Scan for the cell matching the given text and deliver its (X, Y) coordinate at center. 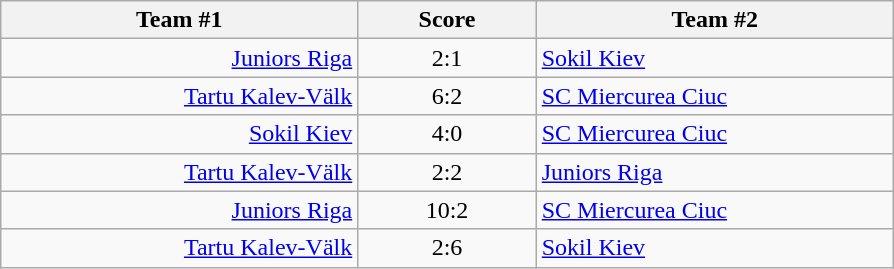
2:2 (447, 172)
Score (447, 20)
6:2 (447, 96)
Team #2 (714, 20)
2:1 (447, 58)
4:0 (447, 134)
Team #1 (180, 20)
10:2 (447, 210)
2:6 (447, 248)
